Extract the (x, y) coordinate from the center of the cell holding the provided text.  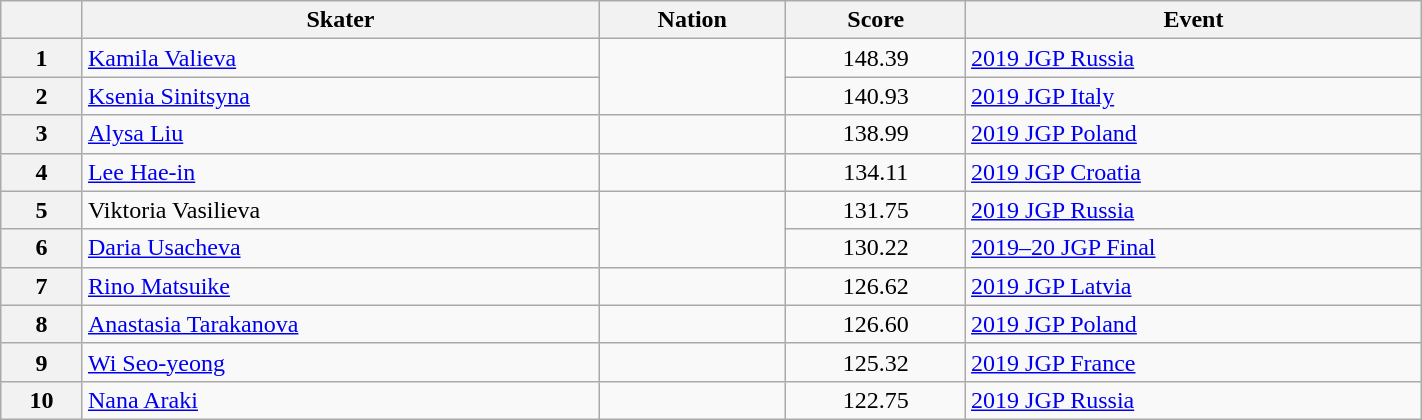
2019 JGP Latvia (1194, 286)
134.11 (876, 172)
Ksenia Sinitsyna (340, 96)
6 (42, 248)
Alysa Liu (340, 134)
126.60 (876, 324)
2019 JGP Croatia (1194, 172)
Wi Seo-yeong (340, 362)
1 (42, 58)
130.22 (876, 248)
4 (42, 172)
5 (42, 210)
7 (42, 286)
2019 JGP Italy (1194, 96)
138.99 (876, 134)
Score (876, 20)
Event (1194, 20)
Viktoria Vasilieva (340, 210)
140.93 (876, 96)
Rino Matsuike (340, 286)
148.39 (876, 58)
10 (42, 400)
Kamila Valieva (340, 58)
Lee Hae-in (340, 172)
9 (42, 362)
8 (42, 324)
2019–20 JGP Final (1194, 248)
131.75 (876, 210)
Daria Usacheva (340, 248)
122.75 (876, 400)
3 (42, 134)
2019 JGP France (1194, 362)
126.62 (876, 286)
Skater (340, 20)
2 (42, 96)
Anastasia Tarakanova (340, 324)
Nation (692, 20)
125.32 (876, 362)
Nana Araki (340, 400)
